Locate the cell with the specified text and output its (X, Y) center coordinate. 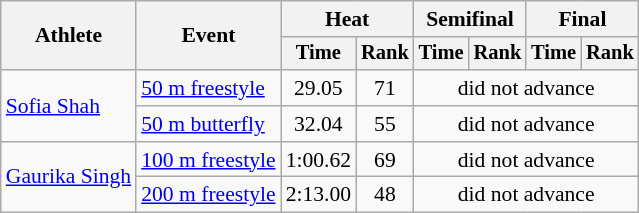
48 (385, 195)
69 (385, 160)
200 m freestyle (208, 195)
Semifinal (470, 19)
Athlete (68, 36)
71 (385, 88)
100 m freestyle (208, 160)
50 m butterfly (208, 124)
1:00.62 (318, 160)
29.05 (318, 88)
2:13.00 (318, 195)
Final (582, 19)
55 (385, 124)
Heat (348, 19)
Sofia Shah (68, 106)
50 m freestyle (208, 88)
32.04 (318, 124)
Gaurika Singh (68, 178)
Event (208, 36)
